Detect which cell encompasses the target text, then output its [x, y] center coordinate. 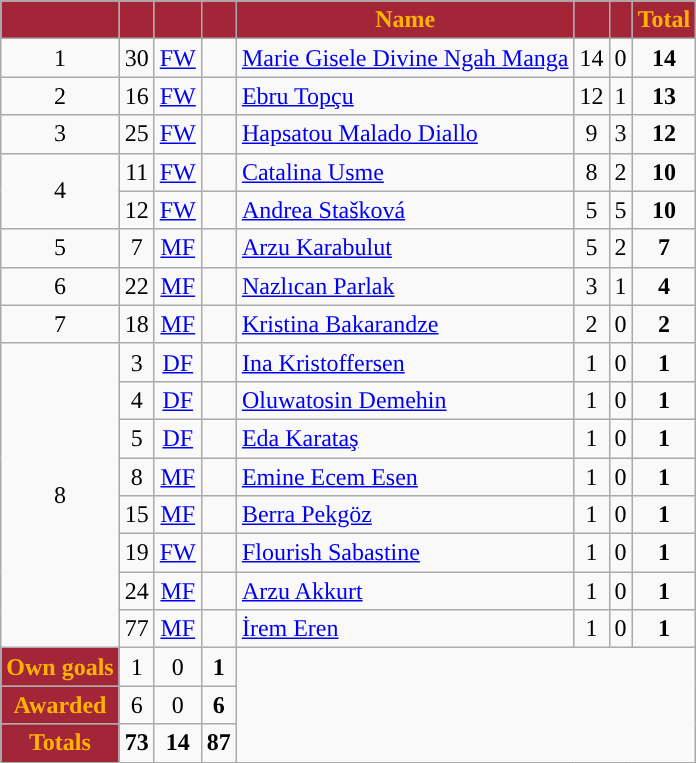
Ina Kristoffersen [405, 362]
Eda Karataş [405, 438]
Catalina Usme [405, 172]
Name [405, 20]
19 [136, 553]
16 [136, 96]
Hapsatou Malado Diallo [405, 134]
Kristina Bakarandze [405, 324]
13 [664, 96]
Ebru Topçu [405, 96]
25 [136, 134]
87 [218, 743]
Own goals [60, 667]
9 [592, 134]
77 [136, 629]
Oluwatosin Demehin [405, 400]
Berra Pekgöz [405, 515]
11 [136, 172]
Totals [60, 743]
73 [136, 743]
18 [136, 324]
24 [136, 591]
Awarded [60, 705]
Emine Ecem Esen [405, 477]
Arzu Karabulut [405, 248]
15 [136, 515]
22 [136, 286]
Nazlıcan Parlak [405, 286]
Total [664, 20]
30 [136, 58]
İrem Eren [405, 629]
Arzu Akkurt [405, 591]
Andrea Stašková [405, 210]
Marie Gisele Divine Ngah Manga [405, 58]
Flourish Sabastine [405, 553]
